From the cell containing the given text, extract its center point as [X, Y] coordinate. 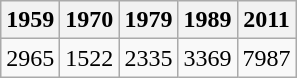
1989 [208, 20]
1959 [30, 20]
1970 [90, 20]
2335 [148, 58]
3369 [208, 58]
1979 [148, 20]
1522 [90, 58]
2011 [266, 20]
7987 [266, 58]
2965 [30, 58]
